Locate the cell with the specified text and output its [x, y] center coordinate. 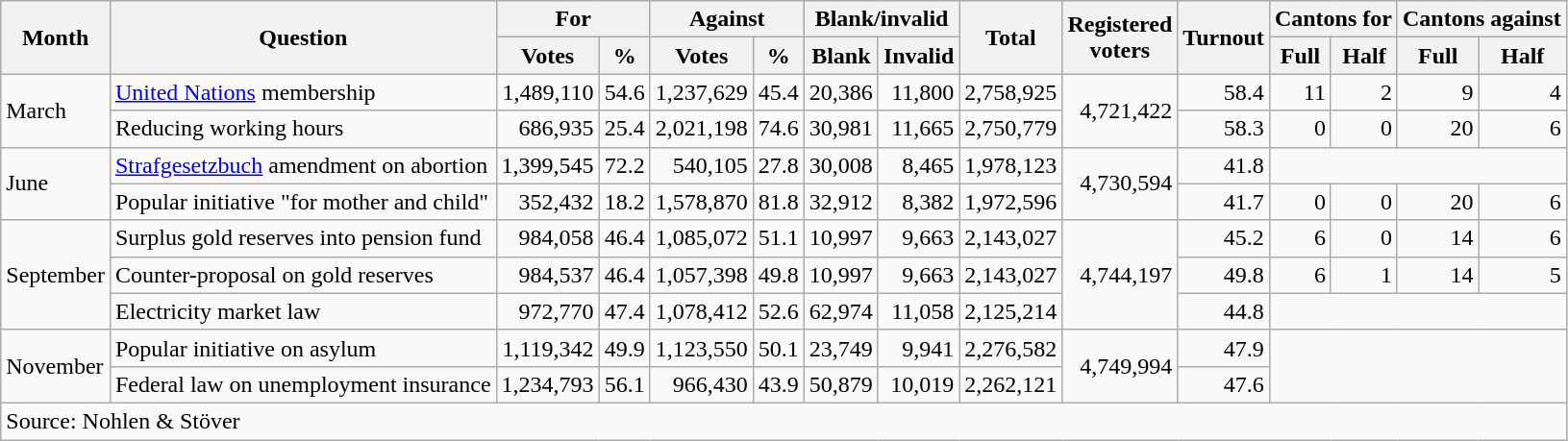
Reducing working hours [303, 129]
47.4 [625, 311]
44.8 [1224, 311]
56.1 [625, 384]
2,276,582 [1011, 348]
Month [56, 37]
23,749 [840, 348]
1,078,412 [702, 311]
11,058 [918, 311]
2 [1363, 92]
52.6 [779, 311]
Cantons against [1481, 19]
March [56, 110]
5 [1523, 275]
32,912 [840, 202]
45.4 [779, 92]
Blank [840, 56]
27.8 [779, 165]
Question [303, 37]
8,465 [918, 165]
November [56, 366]
984,058 [548, 238]
8,382 [918, 202]
11,665 [918, 129]
72.2 [625, 165]
352,432 [548, 202]
30,008 [840, 165]
Strafgesetzbuch amendment on abortion [303, 165]
11 [1300, 92]
United Nations membership [303, 92]
1,972,596 [1011, 202]
Invalid [918, 56]
Cantons for [1332, 19]
1,399,545 [548, 165]
4 [1523, 92]
10,019 [918, 384]
41.8 [1224, 165]
1,578,870 [702, 202]
1,057,398 [702, 275]
June [56, 184]
4,730,594 [1120, 184]
Turnout [1224, 37]
11,800 [918, 92]
Federal law on unemployment insurance [303, 384]
Electricity market law [303, 311]
966,430 [702, 384]
Against [727, 19]
540,105 [702, 165]
1,085,072 [702, 238]
2,125,214 [1011, 311]
4,744,197 [1120, 275]
50.1 [779, 348]
Blank/invalid [882, 19]
2,262,121 [1011, 384]
1 [1363, 275]
49.9 [625, 348]
Source: Nohlen & Stöver [784, 421]
45.2 [1224, 238]
1,119,342 [548, 348]
1,978,123 [1011, 165]
50,879 [840, 384]
1,237,629 [702, 92]
984,537 [548, 275]
47.6 [1224, 384]
2,758,925 [1011, 92]
Total [1011, 37]
9 [1438, 92]
43.9 [779, 384]
30,981 [840, 129]
4,749,994 [1120, 366]
September [56, 275]
4,721,422 [1120, 110]
47.9 [1224, 348]
2,750,779 [1011, 129]
For [573, 19]
20,386 [840, 92]
Registeredvoters [1120, 37]
18.2 [625, 202]
Popular initiative "for mother and child" [303, 202]
54.6 [625, 92]
51.1 [779, 238]
25.4 [625, 129]
58.3 [1224, 129]
Surplus gold reserves into pension fund [303, 238]
1,489,110 [548, 92]
62,974 [840, 311]
1,123,550 [702, 348]
Counter-proposal on gold reserves [303, 275]
972,770 [548, 311]
81.8 [779, 202]
41.7 [1224, 202]
74.6 [779, 129]
Popular initiative on asylum [303, 348]
58.4 [1224, 92]
9,941 [918, 348]
2,021,198 [702, 129]
686,935 [548, 129]
1,234,793 [548, 384]
